Provide the [X, Y] coordinate of the cell's center where the given text is located.  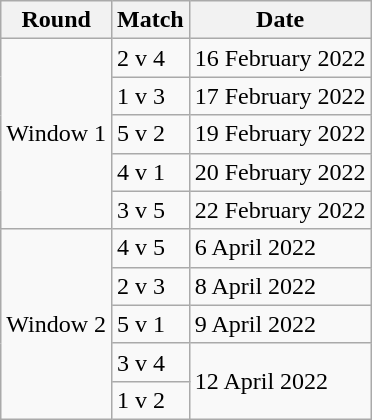
3 v 5 [151, 210]
4 v 5 [151, 248]
8 April 2022 [280, 286]
3 v 4 [151, 362]
Round [56, 20]
9 April 2022 [280, 324]
16 February 2022 [280, 58]
4 v 1 [151, 172]
1 v 3 [151, 96]
12 April 2022 [280, 381]
Window 1 [56, 134]
6 April 2022 [280, 248]
20 February 2022 [280, 172]
Window 2 [56, 324]
17 February 2022 [280, 96]
5 v 1 [151, 324]
22 February 2022 [280, 210]
1 v 2 [151, 400]
5 v 2 [151, 134]
19 February 2022 [280, 134]
2 v 4 [151, 58]
Match [151, 20]
Date [280, 20]
2 v 3 [151, 286]
